Identify which cell holds the provided text, then report its (x, y) central coordinate. 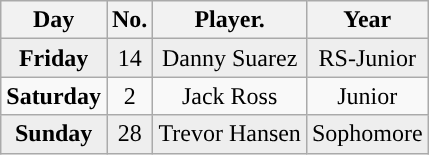
Saturday (54, 96)
Day (54, 20)
Year (367, 20)
Sunday (54, 134)
No. (129, 20)
Player. (230, 20)
14 (129, 58)
Jack Ross (230, 96)
28 (129, 134)
Friday (54, 58)
Trevor Hansen (230, 134)
Danny Suarez (230, 58)
RS-Junior (367, 58)
Junior (367, 96)
Sophomore (367, 134)
2 (129, 96)
